Extract the (X, Y) coordinate from the center of the cell holding the provided text.  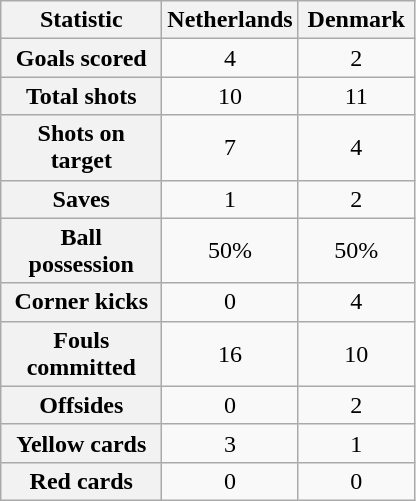
Ball possession (82, 250)
Goals scored (82, 58)
Saves (82, 199)
Red cards (82, 481)
Shots on target (82, 148)
3 (230, 443)
Total shots (82, 96)
7 (230, 148)
Fouls committed (82, 354)
Statistic (82, 20)
16 (230, 354)
Yellow cards (82, 443)
Netherlands (230, 20)
11 (356, 96)
Denmark (356, 20)
Corner kicks (82, 302)
Offsides (82, 405)
